Provide the [X, Y] coordinate of the cell's center where the given text is located.  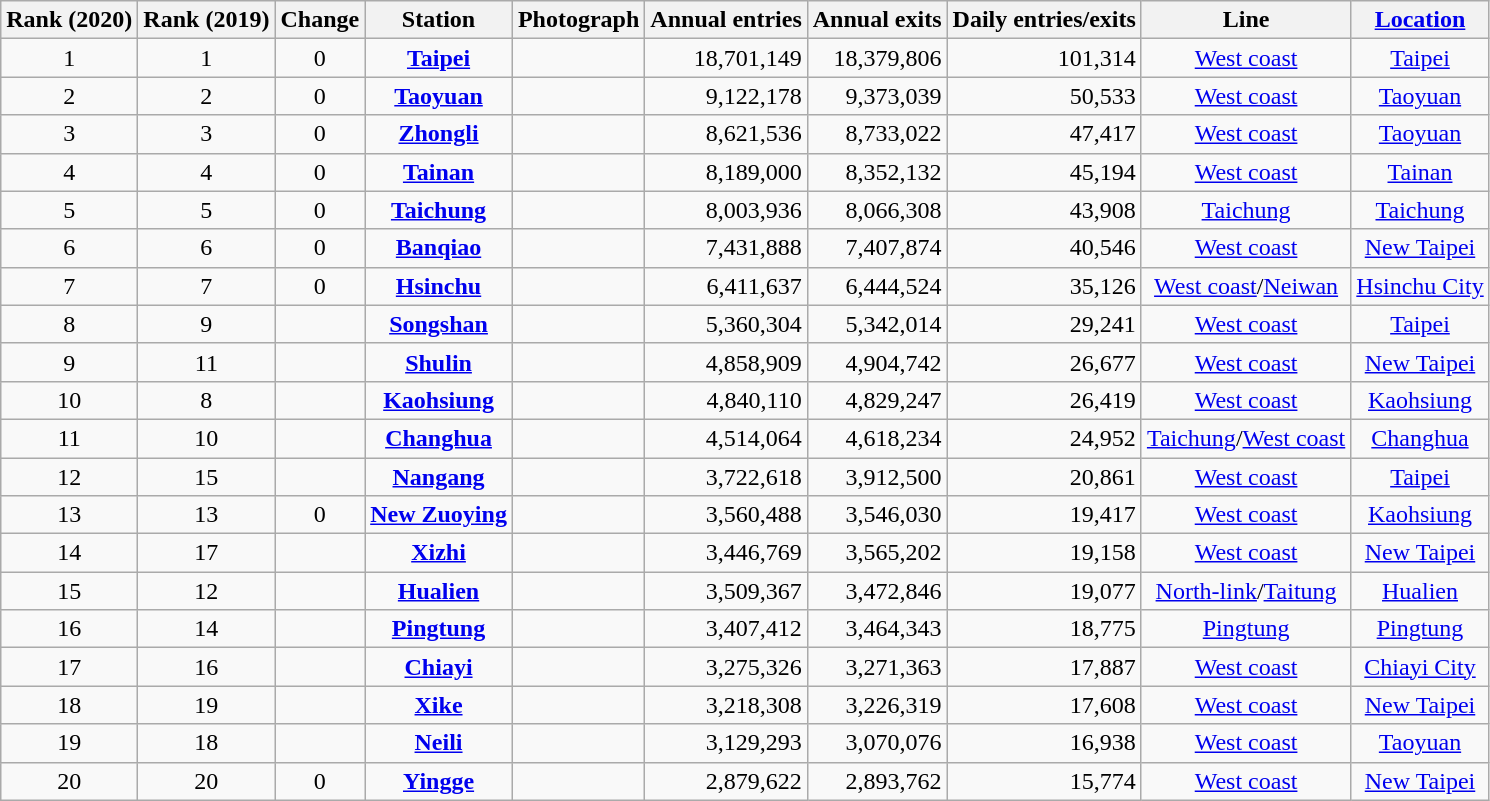
Hsinchu City [1420, 286]
2,879,622 [726, 781]
Daily entries/exits [1044, 20]
4,829,247 [877, 400]
4,840,110 [726, 400]
Chiayi [439, 667]
19,077 [1044, 591]
3,560,488 [726, 515]
Zhongli [439, 134]
5,360,304 [726, 324]
Station [439, 20]
Rank (2019) [206, 20]
26,419 [1044, 400]
6,411,637 [726, 286]
8,003,936 [726, 210]
Neili [439, 743]
7,431,888 [726, 248]
Yingge [439, 781]
Nangang [439, 477]
Songshan [439, 324]
3,464,343 [877, 629]
24,952 [1044, 438]
15,774 [1044, 781]
3,509,367 [726, 591]
Location [1420, 20]
18,775 [1044, 629]
7,407,874 [877, 248]
3,546,030 [877, 515]
Line [1246, 20]
18,379,806 [877, 58]
29,241 [1044, 324]
West coast/Neiwan [1246, 286]
3,912,500 [877, 477]
Xizhi [439, 553]
Taichung/West coast [1246, 438]
3,271,363 [877, 667]
18,701,149 [726, 58]
Rank (2020) [70, 20]
47,417 [1044, 134]
8,352,132 [877, 172]
4,514,064 [726, 438]
20,861 [1044, 477]
Chiayi City [1420, 667]
North-link/Taitung [1246, 591]
3,722,618 [726, 477]
17,608 [1044, 705]
40,546 [1044, 248]
8,066,308 [877, 210]
Photograph [578, 20]
Change [320, 20]
8,733,022 [877, 134]
3,407,412 [726, 629]
3,070,076 [877, 743]
4,904,742 [877, 362]
3,275,326 [726, 667]
26,677 [1044, 362]
17,887 [1044, 667]
50,533 [1044, 96]
3,129,293 [726, 743]
19,417 [1044, 515]
4,858,909 [726, 362]
19,158 [1044, 553]
5,342,014 [877, 324]
4,618,234 [877, 438]
Annual exits [877, 20]
43,908 [1044, 210]
3,218,308 [726, 705]
Shulin [439, 362]
16,938 [1044, 743]
3,565,202 [877, 553]
3,472,846 [877, 591]
Hsinchu [439, 286]
45,194 [1044, 172]
New Zuoying [439, 515]
2,893,762 [877, 781]
6,444,524 [877, 286]
Annual entries [726, 20]
3,226,319 [877, 705]
35,126 [1044, 286]
9,373,039 [877, 96]
8,189,000 [726, 172]
101,314 [1044, 58]
Xike [439, 705]
3,446,769 [726, 553]
Banqiao [439, 248]
9,122,178 [726, 96]
8,621,536 [726, 134]
